Return [x, y] of the center of cell containing provided text 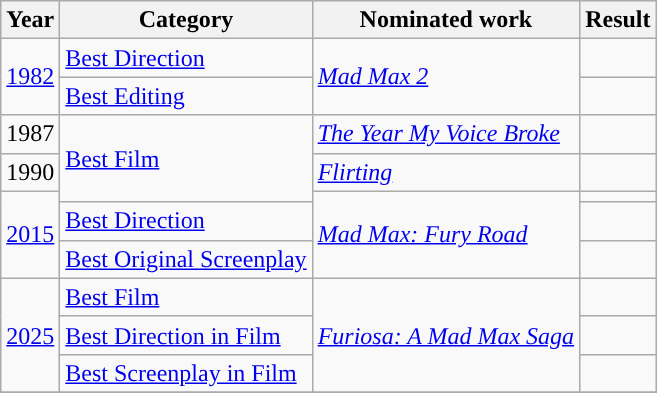
Mad Max 2 [446, 77]
2015 [30, 234]
2025 [30, 335]
Best Original Screenplay [186, 259]
Flirting [446, 172]
Best Editing [186, 96]
Best Screenplay in Film [186, 373]
Year [30, 20]
Category [186, 20]
1987 [30, 134]
1982 [30, 77]
Mad Max: Fury Road [446, 234]
1990 [30, 172]
The Year My Voice Broke [446, 134]
Best Direction in Film [186, 335]
Furiosa: A Mad Max Saga [446, 335]
Nominated work [446, 20]
Result [618, 20]
